Return the (X, Y) coordinate for the center point of the cell that contains the specified text.  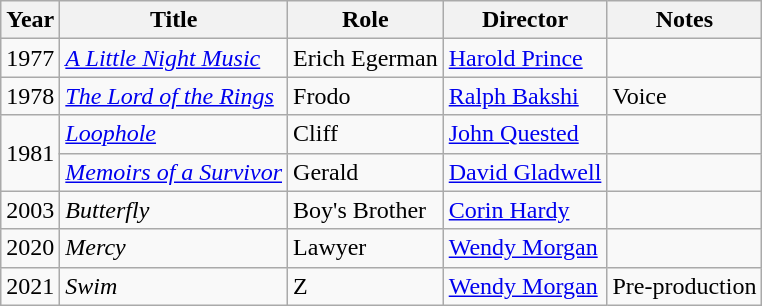
Mercy (174, 248)
Pre-production (684, 286)
Boy's Brother (366, 210)
1981 (30, 153)
1977 (30, 58)
2021 (30, 286)
The Lord of the Rings (174, 96)
Loophole (174, 134)
Frodo (366, 96)
Butterfly (174, 210)
Voice (684, 96)
Year (30, 20)
Z (366, 286)
Cliff (366, 134)
Lawyer (366, 248)
Title (174, 20)
Memoirs of a Survivor (174, 172)
Corin Hardy (525, 210)
Harold Prince (525, 58)
A Little Night Music (174, 58)
Role (366, 20)
David Gladwell (525, 172)
John Quested (525, 134)
Swim (174, 286)
1978 (30, 96)
Notes (684, 20)
Director (525, 20)
Gerald (366, 172)
Erich Egerman (366, 58)
Ralph Bakshi (525, 96)
2020 (30, 248)
2003 (30, 210)
